Capture the cell that displays the provided text and extract its [x, y] central coordinate. 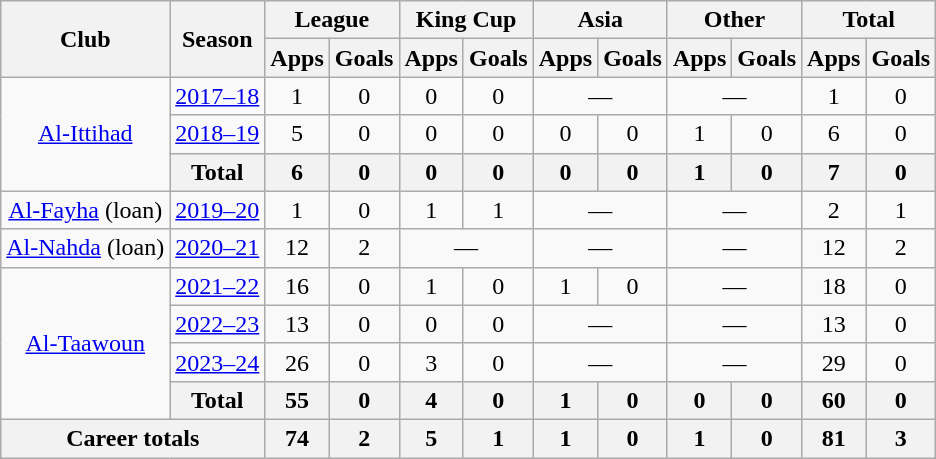
2020–21 [218, 248]
18 [834, 286]
2022–23 [218, 324]
7 [834, 172]
Club [86, 39]
2018–19 [218, 134]
Season [218, 39]
60 [834, 400]
2023–24 [218, 362]
2019–20 [218, 210]
Al-Taawoun [86, 343]
55 [297, 400]
Other [734, 20]
King Cup [466, 20]
Al-Nahda (loan) [86, 248]
Al-Ittihad [86, 134]
74 [297, 438]
Al-Fayha (loan) [86, 210]
26 [297, 362]
Career totals [133, 438]
81 [834, 438]
2021–22 [218, 286]
29 [834, 362]
League [332, 20]
4 [431, 400]
16 [297, 286]
Asia [600, 20]
2017–18 [218, 96]
